Provide the [X, Y] coordinate of the cell's center where the given text is located.  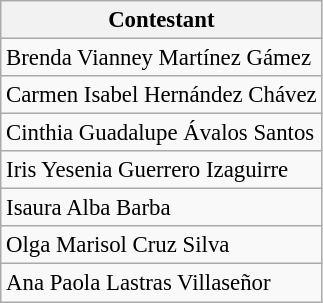
Brenda Vianney Martínez Gámez [162, 58]
Ana Paola Lastras Villaseñor [162, 283]
Iris Yesenia Guerrero Izaguirre [162, 170]
Isaura Alba Barba [162, 208]
Contestant [162, 20]
Carmen Isabel Hernández Chávez [162, 95]
Cinthia Guadalupe Ávalos Santos [162, 133]
Olga Marisol Cruz Silva [162, 245]
